Return the [x, y] coordinate for the center point of the cell that contains the specified text.  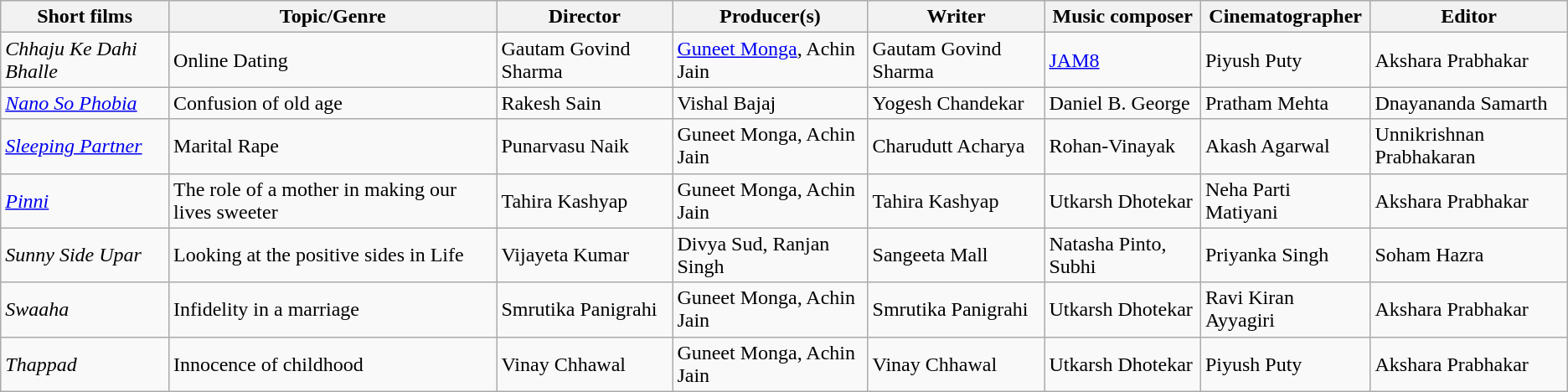
The role of a mother in making our lives sweeter [333, 201]
Cinematographer [1285, 17]
Ravi Kiran Ayyagiri [1285, 310]
Natasha Pinto, Subhi [1122, 255]
Soham Hazra [1469, 255]
Looking at the positive sides in Life [333, 255]
Sleeping Partner [85, 146]
Writer [957, 17]
Producer(s) [771, 17]
Punarvasu Naik [585, 146]
Short films [85, 17]
Priyanka Singh [1285, 255]
Chhaju Ke Dahi Bhalle [85, 60]
Topic/Genre [333, 17]
Editor [1469, 17]
Marital Rape [333, 146]
Sangeeta Mall [957, 255]
Vishal Bajaj [771, 103]
Sunny Side Upar [85, 255]
Music composer [1122, 17]
Akash Agarwal [1285, 146]
Rohan-Vinayak [1122, 146]
Swaaha [85, 310]
Online Dating [333, 60]
Divya Sud, Ranjan Singh [771, 255]
Dnayananda Samarth [1469, 103]
Nano So Phobia [85, 103]
Pratham Mehta [1285, 103]
Director [585, 17]
Neha Parti Matiyani [1285, 201]
JAM8 [1122, 60]
Pinni [85, 201]
Unnikrishnan Prabhakaran [1469, 146]
Infidelity in a marriage [333, 310]
Innocence of childhood [333, 364]
Yogesh Chandekar [957, 103]
Confusion of old age [333, 103]
Daniel B. George [1122, 103]
Charudutt Acharya [957, 146]
Vijayeta Kumar [585, 255]
Thappad [85, 364]
Rakesh Sain [585, 103]
